Pinpoint the cell where the given text exists, returning its (X, Y) midpoint coordinate. 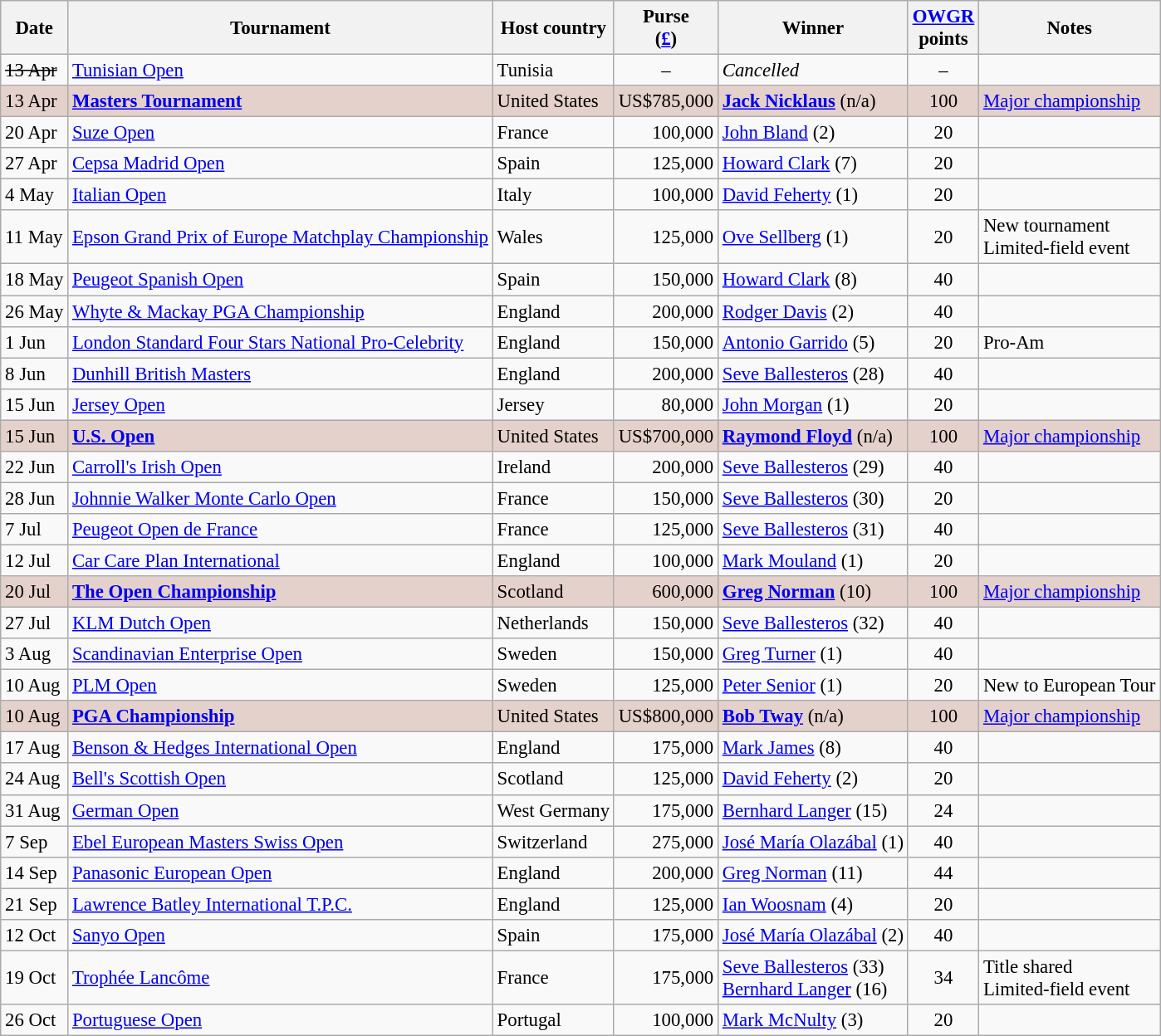
24 Aug (35, 779)
Mark Mouland (1) (812, 560)
Peter Senior (1) (812, 686)
José María Olazábal (1) (812, 842)
Tunisia (553, 71)
Tournament (281, 28)
Netherlands (553, 623)
Cepsa Madrid Open (281, 164)
27 Apr (35, 164)
Panasonic European Open (281, 872)
David Feherty (2) (812, 779)
26 Oct (35, 1020)
Date (35, 28)
21 Sep (35, 904)
Suze Open (281, 133)
12 Oct (35, 936)
Greg Norman (11) (812, 872)
19 Oct (35, 978)
London Standard Four Stars National Pro-Celebrity (281, 342)
4 May (35, 195)
Howard Clark (7) (812, 164)
600,000 (666, 592)
26 May (35, 311)
31 Aug (35, 810)
22 Jun (35, 467)
John Bland (2) (812, 133)
Dunhill British Masters (281, 374)
Mark James (8) (812, 748)
Bell's Scottish Open (281, 779)
34 (943, 978)
U.S. Open (281, 436)
New tournamentLimited-field event (1070, 237)
Rodger Davis (2) (812, 311)
Bob Tway (n/a) (812, 716)
West Germany (553, 810)
Mark McNulty (3) (812, 1020)
Cancelled (812, 71)
Seve Ballesteros (28) (812, 374)
Trophée Lancôme (281, 978)
Ian Woosnam (4) (812, 904)
Jersey Open (281, 404)
Jersey (553, 404)
27 Jul (35, 623)
David Feherty (1) (812, 195)
Masters Tournament (281, 101)
24 (943, 810)
Purse(£) (666, 28)
Howard Clark (8) (812, 280)
Bernhard Langer (15) (812, 810)
Greg Turner (1) (812, 654)
44 (943, 872)
New to European Tour (1070, 686)
KLM Dutch Open (281, 623)
Whyte & Mackay PGA Championship (281, 311)
80,000 (666, 404)
PGA Championship (281, 716)
US$800,000 (666, 716)
12 Jul (35, 560)
Seve Ballesteros (33) Bernhard Langer (16) (812, 978)
Raymond Floyd (n/a) (812, 436)
1 Jun (35, 342)
Carroll's Irish Open (281, 467)
Ove Sellberg (1) (812, 237)
Sanyo Open (281, 936)
20 Jul (35, 592)
3 Aug (35, 654)
John Morgan (1) (812, 404)
US$785,000 (666, 101)
Switzerland (553, 842)
Lawrence Batley International T.P.C. (281, 904)
Title sharedLimited-field event (1070, 978)
Greg Norman (10) (812, 592)
7 Jul (35, 530)
Seve Ballesteros (31) (812, 530)
Epson Grand Prix of Europe Matchplay Championship (281, 237)
Johnnie Walker Monte Carlo Open (281, 498)
Ebel European Masters Swiss Open (281, 842)
Seve Ballesteros (32) (812, 623)
Italian Open (281, 195)
275,000 (666, 842)
Seve Ballesteros (29) (812, 467)
Peugeot Open de France (281, 530)
Antonio Garrido (5) (812, 342)
Car Care Plan International (281, 560)
18 May (35, 280)
11 May (35, 237)
Wales (553, 237)
German Open (281, 810)
Jack Nicklaus (n/a) (812, 101)
Winner (812, 28)
7 Sep (35, 842)
8 Jun (35, 374)
Scandinavian Enterprise Open (281, 654)
Tunisian Open (281, 71)
Peugeot Spanish Open (281, 280)
Portugal (553, 1020)
Notes (1070, 28)
Italy (553, 195)
The Open Championship (281, 592)
17 Aug (35, 748)
Pro-Am (1070, 342)
Benson & Hedges International Open (281, 748)
José María Olazábal (2) (812, 936)
Portuguese Open (281, 1020)
28 Jun (35, 498)
PLM Open (281, 686)
20 Apr (35, 133)
US$700,000 (666, 436)
Host country (553, 28)
OWGRpoints (943, 28)
14 Sep (35, 872)
Ireland (553, 467)
Seve Ballesteros (30) (812, 498)
